Pinpoint the cell where the given text exists, returning its [X, Y] midpoint coordinate. 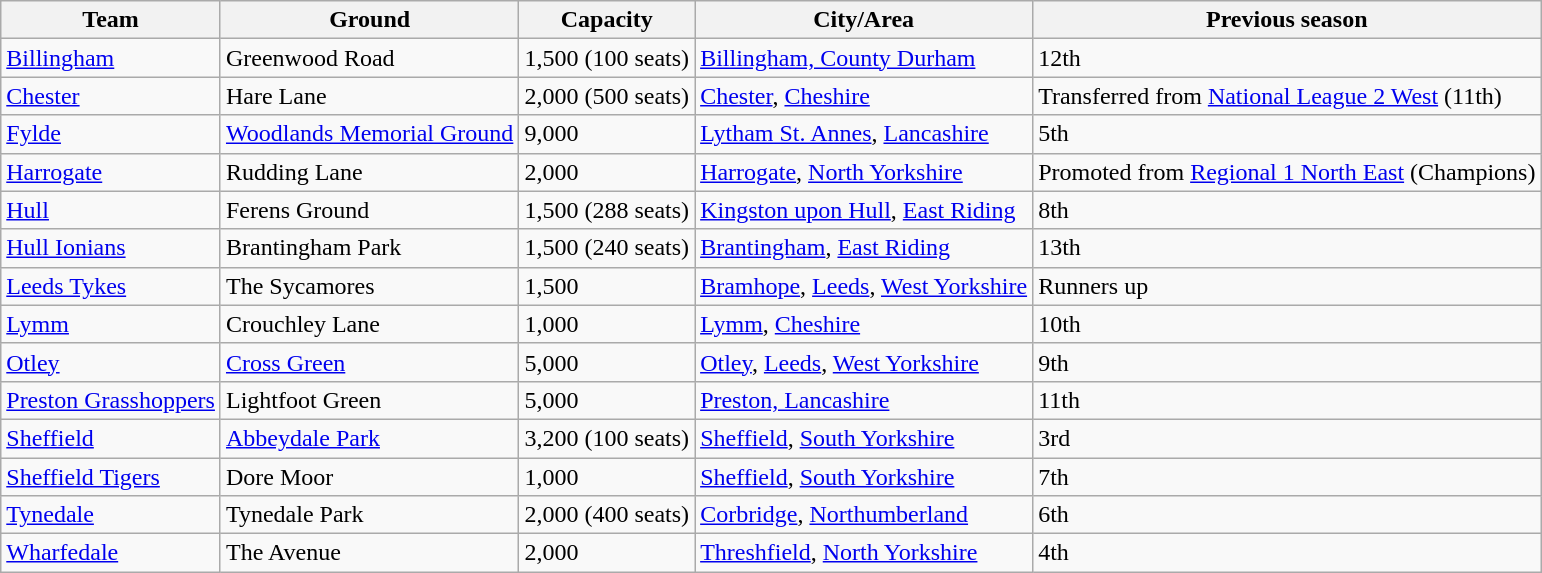
Sheffield Tigers [111, 477]
Otley [111, 362]
The Sycamores [369, 286]
Preston, Lancashire [864, 400]
Brantingham, East Riding [864, 248]
Crouchley Lane [369, 324]
3rd [1287, 438]
Lightfoot Green [369, 400]
Capacity [607, 20]
8th [1287, 210]
Lymm, Cheshire [864, 324]
Kingston upon Hull, East Riding [864, 210]
1,500 (100 seats) [607, 58]
Chester, Cheshire [864, 96]
13th [1287, 248]
Dore Moor [369, 477]
2,000 (500 seats) [607, 96]
2,000 (400 seats) [607, 515]
Ground [369, 20]
9,000 [607, 134]
Billingham, County Durham [864, 58]
5th [1287, 134]
Threshfield, North Yorkshire [864, 553]
Tynedale [111, 515]
Corbridge, Northumberland [864, 515]
12th [1287, 58]
Fylde [111, 134]
Wharfedale [111, 553]
Ferens Ground [369, 210]
Harrogate, North Yorkshire [864, 172]
Rudding Lane [369, 172]
9th [1287, 362]
Previous season [1287, 20]
Woodlands Memorial Ground [369, 134]
Hare Lane [369, 96]
1,500 (240 seats) [607, 248]
Hull [111, 210]
Runners up [1287, 286]
10th [1287, 324]
Sheffield [111, 438]
Bramhope, Leeds, West Yorkshire [864, 286]
City/Area [864, 20]
Abbeydale Park [369, 438]
3,200 (100 seats) [607, 438]
Hull Ionians [111, 248]
Promoted from Regional 1 North East (Champions) [1287, 172]
Lymm [111, 324]
4th [1287, 553]
Harrogate [111, 172]
Chester [111, 96]
Preston Grasshoppers [111, 400]
7th [1287, 477]
Billingham [111, 58]
11th [1287, 400]
Transferred from National League 2 West (11th) [1287, 96]
Lytham St. Annes, Lancashire [864, 134]
1,500 (288 seats) [607, 210]
Team [111, 20]
The Avenue [369, 553]
Cross Green [369, 362]
Otley, Leeds, West Yorkshire [864, 362]
Brantingham Park [369, 248]
Tynedale Park [369, 515]
Greenwood Road [369, 58]
Leeds Tykes [111, 286]
6th [1287, 515]
1,500 [607, 286]
